Search for the cell housing the specified text and yield its [x, y] center coordinate. 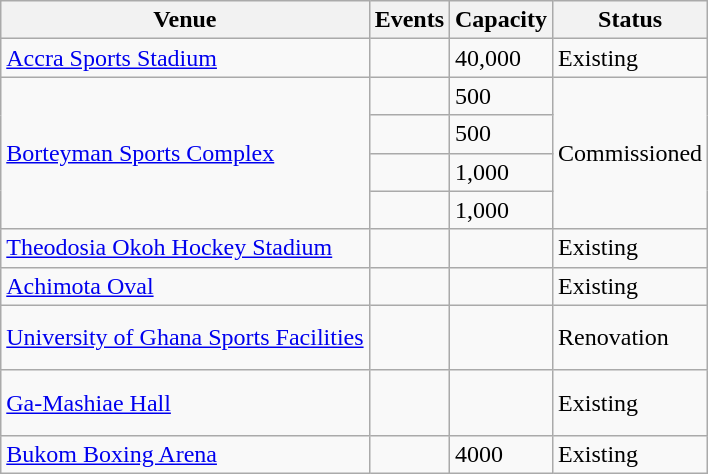
Borteyman Sports Complex [185, 153]
Bukom Boxing Arena [185, 454]
Ga-Mashiae Hall [185, 402]
Capacity [502, 20]
Status [630, 20]
Commissioned [630, 153]
Events [409, 20]
Venue [185, 20]
40,000 [502, 58]
University of Ghana Sports Facilities [185, 338]
Accra Sports Stadium [185, 58]
Renovation [630, 338]
4000 [502, 454]
Achimota Oval [185, 286]
Theodosia Okoh Hockey Stadium [185, 248]
